Return the (X, Y) coordinate for the center point of the cell that contains the specified text.  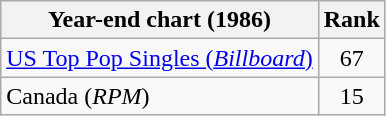
Year-end chart (1986) (160, 20)
15 (352, 96)
Canada (RPM) (160, 96)
Rank (352, 20)
67 (352, 58)
US Top Pop Singles (Billboard) (160, 58)
